Identify which cell holds the provided text, then report its (X, Y) central coordinate. 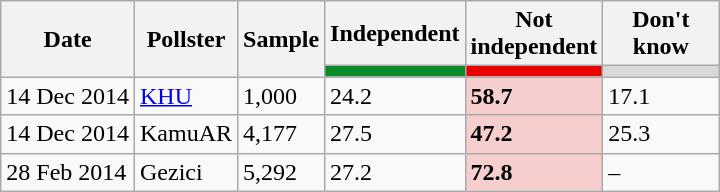
28 Feb 2014 (68, 172)
Sample (282, 39)
24.2 (395, 96)
Gezici (186, 172)
27.5 (395, 134)
Pollster (186, 39)
Date (68, 39)
– (661, 172)
47.2 (534, 134)
58.7 (534, 96)
17.1 (661, 96)
27.2 (395, 172)
72.8 (534, 172)
1,000 (282, 96)
Not independent (534, 34)
KamuAR (186, 134)
25.3 (661, 134)
Don't know (661, 34)
KHU (186, 96)
Independent (395, 34)
4,177 (282, 134)
5,292 (282, 172)
